Determine the (X, Y) coordinate at the center of the cell enclosing the given text.  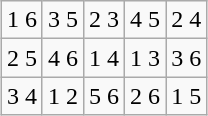
1 6 (22, 20)
1 4 (104, 58)
1 3 (146, 58)
1 2 (62, 96)
1 5 (186, 96)
4 6 (62, 58)
5 6 (104, 96)
3 5 (62, 20)
2 4 (186, 20)
2 5 (22, 58)
2 3 (104, 20)
4 5 (146, 20)
2 6 (146, 96)
3 6 (186, 58)
3 4 (22, 96)
